For the text-containing cell, return its midpoint in (x, y) coordinate format. 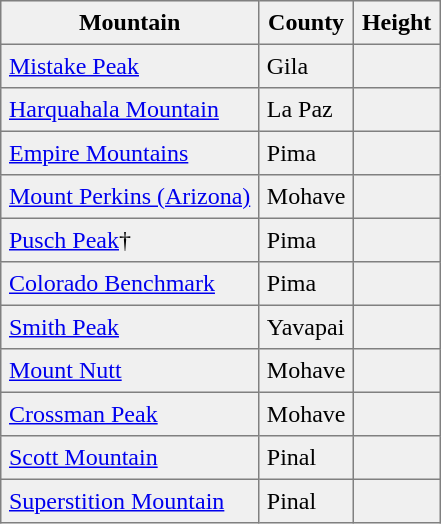
Gila (306, 66)
County (306, 23)
Colorado Benchmark (130, 284)
Height (397, 23)
Superstition Mountain (130, 501)
Yavapai (306, 327)
Mountain (130, 23)
La Paz (306, 110)
Mount Nutt (130, 371)
Mount Perkins (Arizona) (130, 197)
Harquahala Mountain (130, 110)
Mistake Peak (130, 66)
Scott Mountain (130, 458)
Smith Peak (130, 327)
Pusch Peak† (130, 240)
Crossman Peak (130, 414)
Empire Mountains (130, 153)
